Output the [x, y] coordinate of the center of the cell containing the given text.  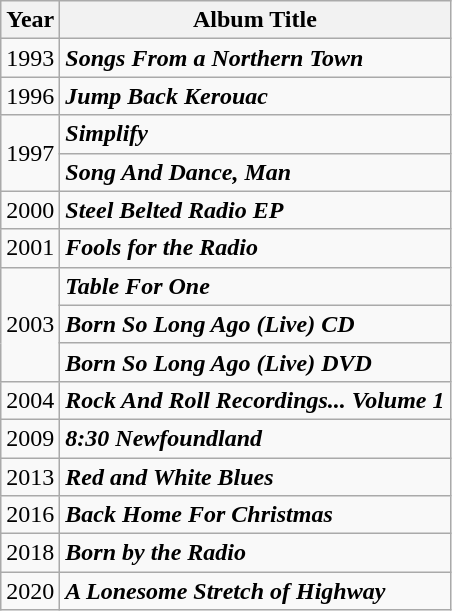
1993 [30, 58]
Songs From a Northern Town [255, 58]
A Lonesome Stretch of Highway [255, 591]
Simplify [255, 134]
Table For One [255, 286]
2020 [30, 591]
2004 [30, 400]
Rock And Roll Recordings... Volume 1 [255, 400]
Born So Long Ago (Live) CD [255, 324]
Jump Back Kerouac [255, 96]
2013 [30, 477]
1996 [30, 96]
Born by the Radio [255, 553]
Fools for the Radio [255, 248]
Steel Belted Radio EP [255, 210]
2016 [30, 515]
1997 [30, 153]
Red and White Blues [255, 477]
2018 [30, 553]
Album Title [255, 20]
Born So Long Ago (Live) DVD [255, 362]
Year [30, 20]
Song And Dance, Man [255, 172]
8:30 Newfoundland [255, 438]
2000 [30, 210]
2009 [30, 438]
2003 [30, 324]
Back Home For Christmas [255, 515]
2001 [30, 248]
